Detect which cell encompasses the target text, then output its [X, Y] center coordinate. 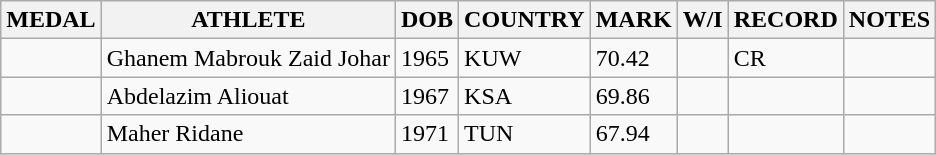
1965 [426, 58]
W/I [702, 20]
MARK [634, 20]
Maher Ridane [248, 134]
KSA [525, 96]
67.94 [634, 134]
NOTES [889, 20]
TUN [525, 134]
KUW [525, 58]
1971 [426, 134]
RECORD [786, 20]
1967 [426, 96]
MEDAL [51, 20]
COUNTRY [525, 20]
Ghanem Mabrouk Zaid Johar [248, 58]
DOB [426, 20]
Abdelazim Aliouat [248, 96]
70.42 [634, 58]
ATHLETE [248, 20]
CR [786, 58]
69.86 [634, 96]
